Output the [X, Y] coordinate of the center of the cell containing the given text.  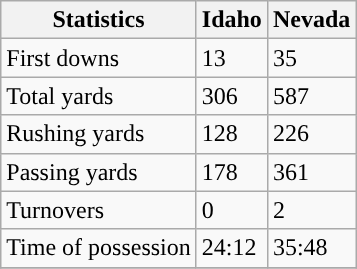
Rushing yards [99, 134]
2 [311, 210]
Statistics [99, 20]
178 [232, 172]
Total yards [99, 96]
First downs [99, 58]
35:48 [311, 248]
0 [232, 210]
128 [232, 134]
587 [311, 96]
226 [311, 134]
35 [311, 58]
306 [232, 96]
Time of possession [99, 248]
Idaho [232, 20]
13 [232, 58]
Turnovers [99, 210]
24:12 [232, 248]
Passing yards [99, 172]
Nevada [311, 20]
361 [311, 172]
